Locate the cell with the specified text and output its (x, y) center coordinate. 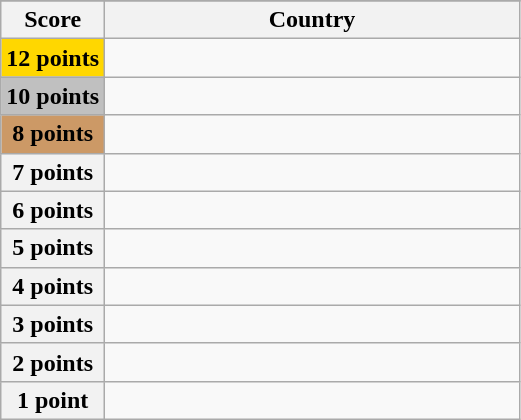
4 points (53, 286)
12 points (53, 58)
Country (312, 20)
1 point (53, 400)
7 points (53, 172)
10 points (53, 96)
3 points (53, 324)
2 points (53, 362)
5 points (53, 248)
8 points (53, 134)
Score (53, 20)
6 points (53, 210)
